Provide the [X, Y] coordinate of the cell's center where the given text is located.  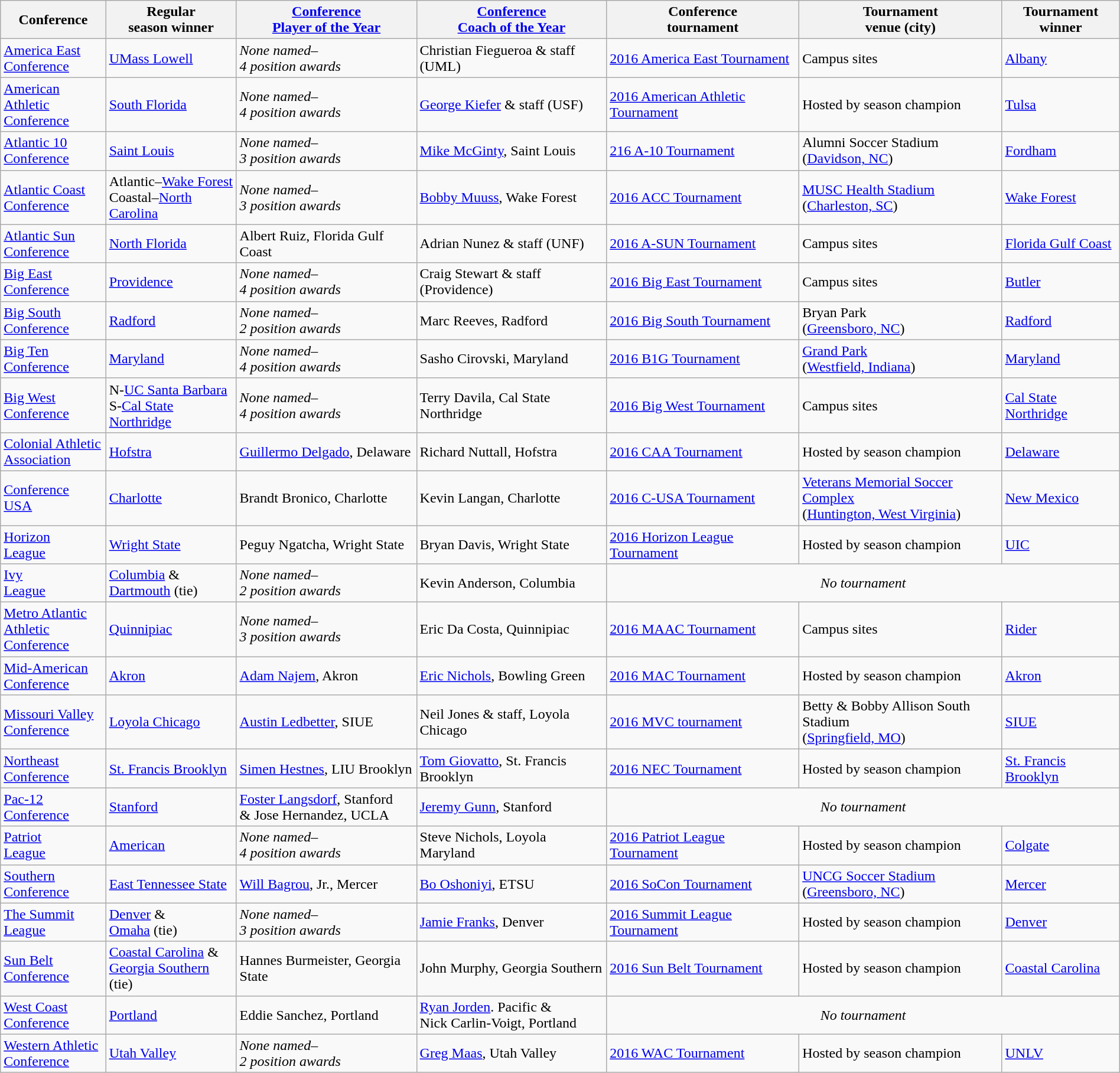
Wake Forest [1061, 197]
Stanford [171, 807]
Western AthleticConference [53, 1054]
Atlantic SunConference [53, 243]
Columbia &Dartmouth (tie) [171, 583]
Mike McGinty, Saint Louis [512, 151]
Big TenConference [53, 359]
Big WestConference [53, 405]
East Tennessee State [171, 883]
Denver [1061, 922]
Big SouthConference [53, 320]
Colgate [1061, 846]
Will Bagrou, Jr., Mercer [326, 883]
Pac-12Conference [53, 807]
UIC [1061, 544]
2016 America East Tournament [703, 58]
Regular season winner [171, 20]
Butler [1061, 282]
Wright State [171, 544]
Atlantic 10Conference [53, 151]
Atlantic–Wake ForestCoastal–North Carolina [171, 197]
Conference tournament [703, 20]
2016 Patriot League Tournament [703, 846]
Providence [171, 282]
North Florida [171, 243]
American AthleticConference [53, 105]
Cal State Northridge [1061, 405]
Tulsa [1061, 105]
Delaware [1061, 451]
2016 CAA Tournament [703, 451]
Christian Fiegueroa & staff (UML) [512, 58]
Veterans Memorial Soccer Complex(Huntington, West Virginia) [900, 498]
Sasho Cirovski, Maryland [512, 359]
IvyLeague [53, 583]
Saint Louis [171, 151]
Craig Stewart & staff (Providence) [512, 282]
Fordham [1061, 151]
America EastConference [53, 58]
Foster Langsdorf, Stanford& Jose Hernandez, UCLA [326, 807]
Albert Ruiz, Florida Gulf Coast [326, 243]
Grand Park(Westfield, Indiana) [900, 359]
2016 MVC tournament [703, 722]
NortheastConference [53, 769]
Missouri ValleyConference [53, 722]
Marc Reeves, Radford [512, 320]
SouthernConference [53, 883]
Richard Nuttall, Hofstra [512, 451]
Simen Hestnes, LIU Brooklyn [326, 769]
2016 A-SUN Tournament [703, 243]
Denver &Omaha (tie) [171, 922]
Guillermo Delgado, Delaware [326, 451]
Bo Oshoniyi, ETSU [512, 883]
2016 Horizon League Tournament [703, 544]
2016 WAC Tournament [703, 1054]
Brandt Bronico, Charlotte [326, 498]
Big EastConference [53, 282]
Metro AtlanticAthleticConference [53, 630]
Mercer [1061, 883]
Steve Nichols, Loyola Maryland [512, 846]
Adam Najem, Akron [326, 676]
Terry Davila, Cal State Northridge [512, 405]
Eddie Sanchez, Portland [326, 1015]
Jamie Franks, Denver [512, 922]
Bryan Park(Greensboro, NC) [900, 320]
Coastal Carolina &Georgia Southern (tie) [171, 968]
Coastal Carolina [1061, 968]
Ryan Jorden. Pacific &Nick Carlin-Voigt, Portland [512, 1015]
HorizonLeague [53, 544]
John Murphy, Georgia Southern [512, 968]
Kevin Anderson, Columbia [512, 583]
Kevin Langan, Charlotte [512, 498]
2016 C-USA Tournament [703, 498]
Hofstra [171, 451]
Betty & Bobby Allison South Stadium(Springfield, MO) [900, 722]
Peguy Ngatcha, Wright State [326, 544]
PatriotLeague [53, 846]
Sun Belt Conference [53, 968]
Austin Ledbetter, SIUE [326, 722]
2016 American Athletic Tournament [703, 105]
2016 Big East Tournament [703, 282]
2016 B1G Tournament [703, 359]
Charlotte [171, 498]
Alumni Soccer Stadium(Davidson, NC) [900, 151]
Neil Jones & staff, Loyola Chicago [512, 722]
South Florida [171, 105]
Conference Player of the Year [326, 20]
SIUE [1061, 722]
George Kiefer & staff (USF) [512, 105]
Mid-AmericanConference [53, 676]
Utah Valley [171, 1054]
Tournament winner [1061, 20]
Rider [1061, 630]
Adrian Nunez & staff (UNF) [512, 243]
Hannes Burmeister, Georgia State [326, 968]
UMass Lowell [171, 58]
Eric Nichols, Bowling Green [512, 676]
Florida Gulf Coast [1061, 243]
Portland [171, 1015]
N-UC Santa BarbaraS-Cal State Northridge [171, 405]
2016 MAAC Tournament [703, 630]
Albany [1061, 58]
Greg Maas, Utah Valley [512, 1054]
2016 ACC Tournament [703, 197]
2016 SoCon Tournament [703, 883]
2016 NEC Tournament [703, 769]
Tom Giovatto, St. Francis Brooklyn [512, 769]
MUSC Health Stadium(Charleston, SC) [900, 197]
American [171, 846]
West CoastConference [53, 1015]
2016 Sun Belt Tournament [703, 968]
2016 MAC Tournament [703, 676]
Bryan Davis, Wright State [512, 544]
Atlantic CoastConference [53, 197]
Eric Da Costa, Quinnipiac [512, 630]
Jeremy Gunn, Stanford [512, 807]
Colonial AthleticAssociation [53, 451]
216 A-10 Tournament [703, 151]
Conference Coach of the Year [512, 20]
Bobby Muuss, Wake Forest [512, 197]
Tournament venue (city) [900, 20]
2016 Summit League Tournament [703, 922]
2016 Big South Tournament [703, 320]
Loyola Chicago [171, 722]
The SummitLeague [53, 922]
Quinnipiac [171, 630]
New Mexico [1061, 498]
Conference [53, 20]
UNLV [1061, 1054]
ConferenceUSA [53, 498]
2016 Big West Tournament [703, 405]
UNCG Soccer Stadium(Greensboro, NC) [900, 883]
